Detect which cell encompasses the target text, then output its [x, y] center coordinate. 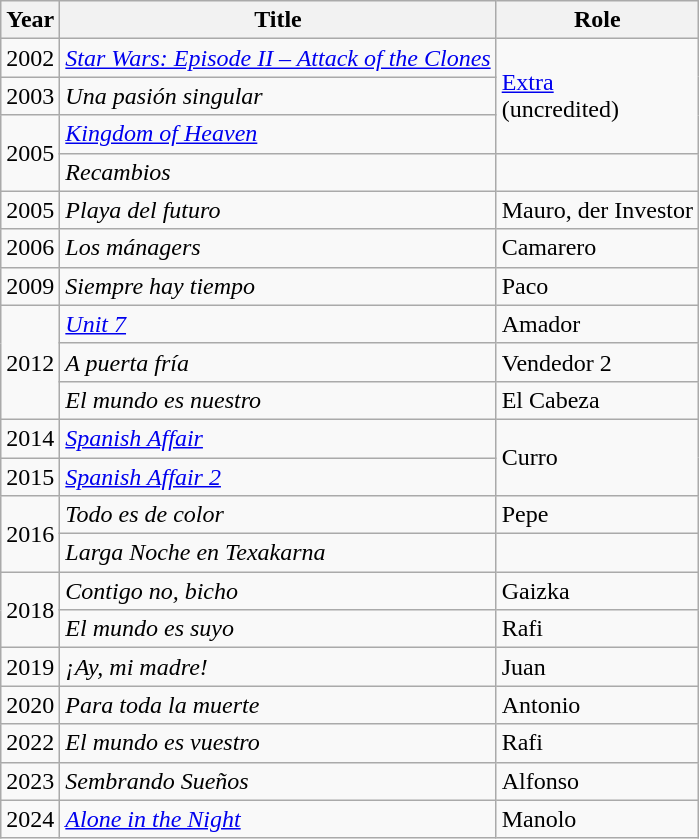
Manolo [597, 819]
Recambios [278, 172]
2012 [30, 362]
Role [597, 20]
A puerta fría [278, 362]
2023 [30, 781]
Larga Noche en Texakarna [278, 553]
Extra(uncredited) [597, 96]
2024 [30, 819]
Juan [597, 667]
El mundo es suyo [278, 629]
Amador [597, 324]
2009 [30, 286]
Antonio [597, 705]
Title [278, 20]
2002 [30, 58]
Star Wars: Episode II – Attack of the Clones [278, 58]
2016 [30, 534]
Spanish Affair 2 [278, 477]
Contigo no, bicho [278, 591]
Pepe [597, 515]
2006 [30, 248]
Curro [597, 457]
2019 [30, 667]
Year [30, 20]
Playa del futuro [278, 210]
Todo es de color [278, 515]
2015 [30, 477]
Alone in the Night [278, 819]
2014 [30, 438]
Spanish Affair [278, 438]
¡Ay, mi madre! [278, 667]
Siempre hay tiempo [278, 286]
Kingdom of Heaven [278, 134]
Alfonso [597, 781]
2003 [30, 96]
Mauro, der Investor [597, 210]
Unit 7 [278, 324]
Vendedor 2 [597, 362]
Sembrando Sueños [278, 781]
2022 [30, 743]
Una pasión singular [278, 96]
El Cabeza [597, 400]
2020 [30, 705]
Para toda la muerte [278, 705]
Gaizka [597, 591]
El mundo es vuestro [278, 743]
2018 [30, 610]
Camarero [597, 248]
Los mánagers [278, 248]
Paco [597, 286]
El mundo es nuestro [278, 400]
